Capture the cell that displays the provided text and extract its (X, Y) central coordinate. 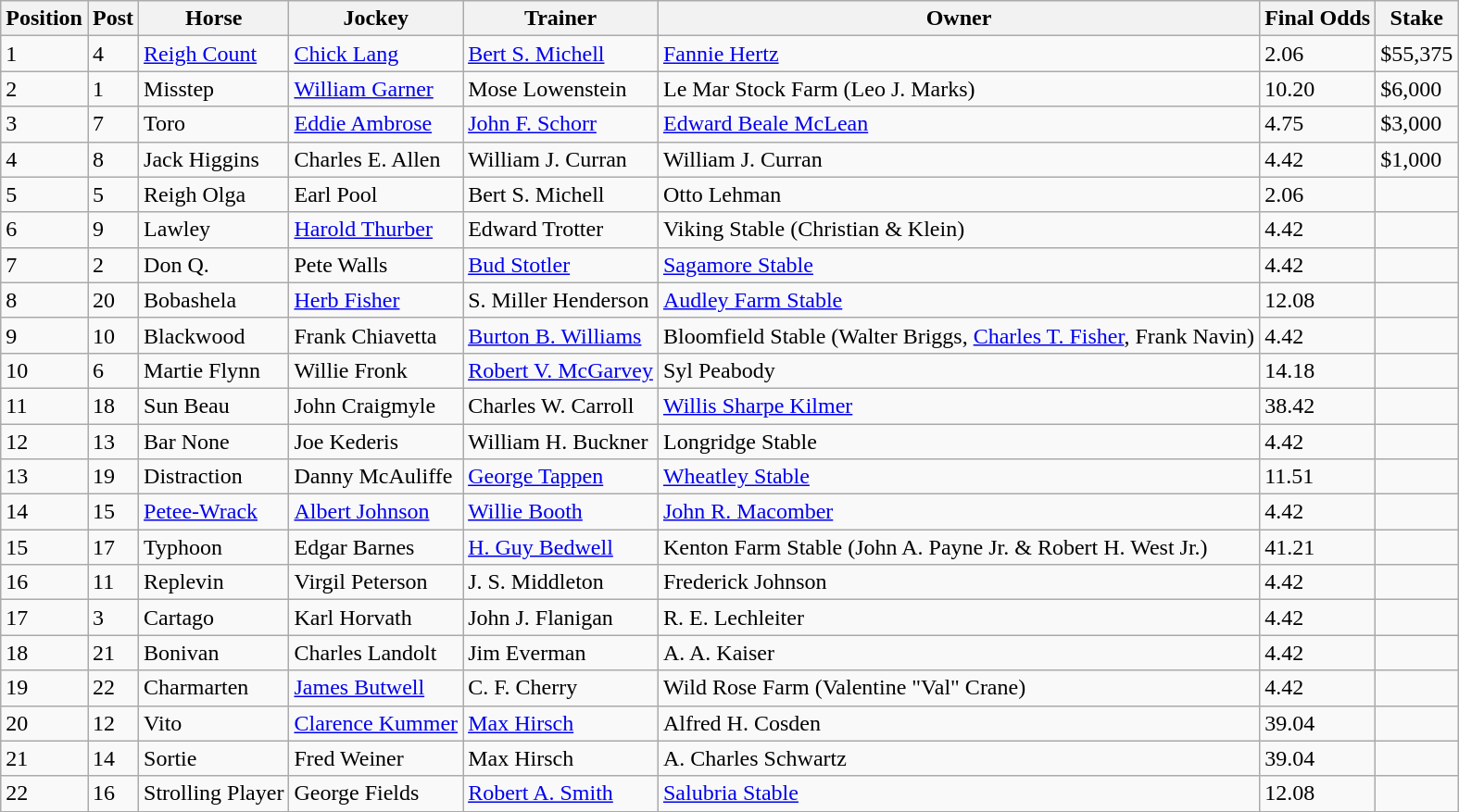
S. Miller Henderson (561, 300)
Longridge Stable (958, 442)
Eddie Ambrose (376, 124)
Jockey (376, 19)
Willie Fronk (376, 370)
Willie Booth (561, 512)
Fannie Hertz (958, 54)
Edward Beale McLean (958, 124)
Herb Fisher (376, 300)
William H. Buckner (561, 442)
Blackwood (214, 335)
Bobashela (214, 300)
Post (113, 19)
Kenton Farm Stable (John A. Payne Jr. & Robert H. West Jr.) (958, 547)
Trainer (561, 19)
38.42 (1317, 406)
Albert Johnson (376, 512)
Chick Lang (376, 54)
Stake (1417, 19)
Final Odds (1317, 19)
John R. Macomber (958, 512)
C. F. Cherry (561, 688)
Robert A. Smith (561, 793)
Fred Weiner (376, 758)
Harold Thurber (376, 230)
Earl Pool (376, 194)
Danny McAuliffe (376, 477)
George Fields (376, 793)
Charmarten (214, 688)
Syl Peabody (958, 370)
11.51 (1317, 477)
$55,375 (1417, 54)
41.21 (1317, 547)
Misstep (214, 89)
Otto Lehman (958, 194)
Sortie (214, 758)
10.20 (1317, 89)
Mose Lowenstein (561, 89)
Charles Landolt (376, 653)
Typhoon (214, 547)
George Tappen (561, 477)
H. Guy Bedwell (561, 547)
Strolling Player (214, 793)
Clarence Kummer (376, 723)
Vito (214, 723)
John J. Flanigan (561, 618)
Reigh Olga (214, 194)
Martie Flynn (214, 370)
Wheatley Stable (958, 477)
Cartago (214, 618)
Charles W. Carroll (561, 406)
Don Q. (214, 265)
Pete Walls (376, 265)
Owner (958, 19)
Frank Chiavetta (376, 335)
Alfred H. Cosden (958, 723)
Lawley (214, 230)
Edward Trotter (561, 230)
Le Mar Stock Farm (Leo J. Marks) (958, 89)
Joe Kederis (376, 442)
R. E. Lechleiter (958, 618)
Bar None (214, 442)
Bloomfield Stable (Walter Briggs, Charles T. Fisher, Frank Navin) (958, 335)
Sun Beau (214, 406)
Bud Stotler (561, 265)
Wild Rose Farm (Valentine "Val" Crane) (958, 688)
Jack Higgins (214, 159)
Karl Horvath (376, 618)
Bonivan (214, 653)
$3,000 (1417, 124)
A. Charles Schwartz (958, 758)
William Garner (376, 89)
Viking Stable (Christian & Klein) (958, 230)
John Craigmyle (376, 406)
$1,000 (1417, 159)
Charles E. Allen (376, 159)
14.18 (1317, 370)
Replevin (214, 582)
$6,000 (1417, 89)
Audley Farm Stable (958, 300)
Salubria Stable (958, 793)
James Butwell (376, 688)
Petee-Wrack (214, 512)
Robert V. McGarvey (561, 370)
John F. Schorr (561, 124)
Edgar Barnes (376, 547)
Burton B. Williams (561, 335)
A. A. Kaiser (958, 653)
Jim Everman (561, 653)
Distraction (214, 477)
Frederick Johnson (958, 582)
Sagamore Stable (958, 265)
Toro (214, 124)
4.75 (1317, 124)
Virgil Peterson (376, 582)
Reigh Count (214, 54)
Position (44, 19)
J. S. Middleton (561, 582)
Horse (214, 19)
Willis Sharpe Kilmer (958, 406)
